Return (x, y) of the center of cell containing provided text 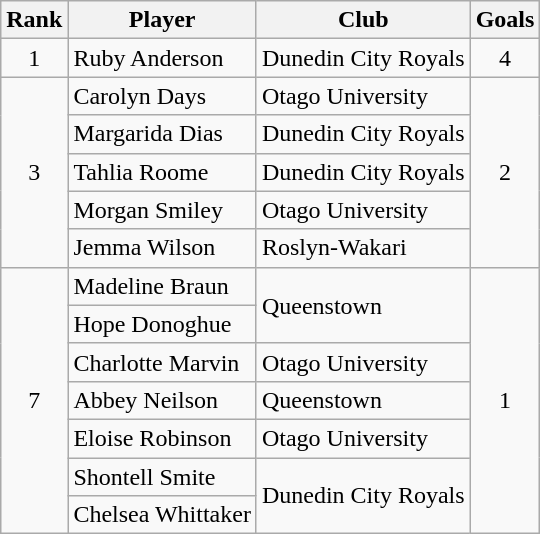
Jemma Wilson (162, 248)
Player (162, 20)
4 (505, 58)
Club (363, 20)
Tahlia Roome (162, 172)
Eloise Robinson (162, 438)
Carolyn Days (162, 96)
Goals (505, 20)
7 (34, 400)
Madeline Braun (162, 286)
Hope Donoghue (162, 324)
Shontell Smite (162, 477)
2 (505, 172)
Abbey Neilson (162, 400)
Morgan Smiley (162, 210)
3 (34, 172)
Chelsea Whittaker (162, 515)
Charlotte Marvin (162, 362)
Margarida Dias (162, 134)
Rank (34, 20)
Roslyn-Wakari (363, 248)
Ruby Anderson (162, 58)
